Detect which cell encompasses the target text, then output its [X, Y] center coordinate. 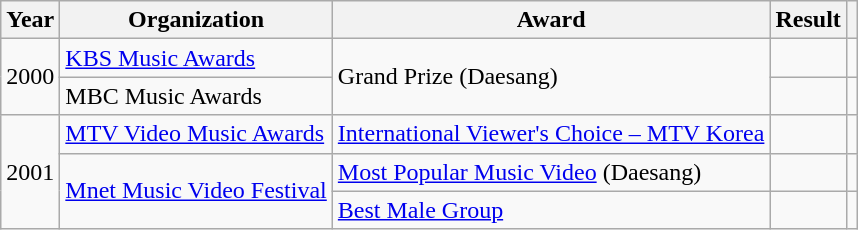
International Viewer's Choice – MTV Korea [551, 134]
KBS Music Awards [196, 58]
Organization [196, 20]
Result [808, 20]
Best Male Group [551, 210]
Grand Prize (Daesang) [551, 77]
Mnet Music Video Festival [196, 191]
2000 [30, 77]
Most Popular Music Video (Daesang) [551, 172]
2001 [30, 172]
MTV Video Music Awards [196, 134]
Award [551, 20]
MBC Music Awards [196, 96]
Year [30, 20]
